Capture the cell that displays the provided text and extract its (X, Y) central coordinate. 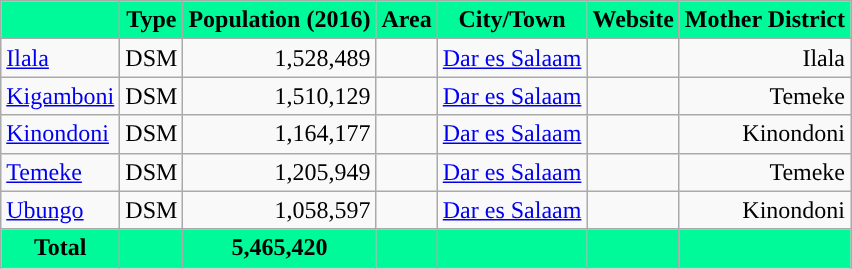
5,465,420 (280, 248)
Mother District (764, 20)
1,528,489 (280, 58)
1,205,949 (280, 172)
1,164,177 (280, 134)
City/Town (512, 20)
1,058,597 (280, 210)
Type (152, 20)
1,510,129 (280, 96)
Kigamboni (60, 96)
Ubungo (60, 210)
Population (2016) (280, 20)
Total (60, 248)
Area (406, 20)
Website (633, 20)
